Search for the cell housing the specified text and yield its [x, y] center coordinate. 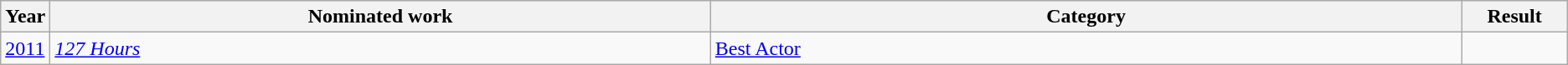
Nominated work [380, 17]
Year [25, 17]
127 Hours [380, 48]
Category [1086, 17]
Best Actor [1086, 48]
Result [1514, 17]
2011 [25, 48]
